For the text-containing cell, return its midpoint in (x, y) coordinate format. 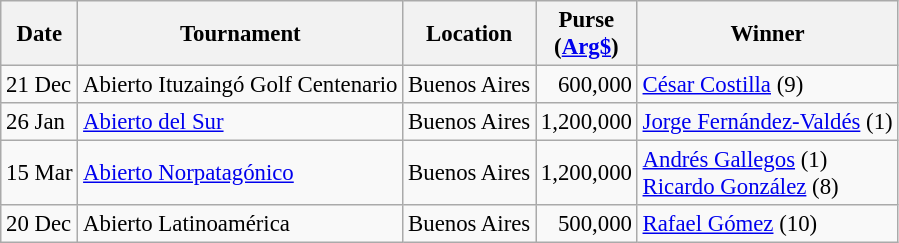
500,000 (587, 224)
César Costilla (9) (768, 85)
26 Jan (40, 122)
Location (470, 34)
Tournament (240, 34)
Rafael Gómez (10) (768, 224)
21 Dec (40, 85)
15 Mar (40, 174)
Abierto Latinoamérica (240, 224)
Purse(Arg$) (587, 34)
20 Dec (40, 224)
Date (40, 34)
Winner (768, 34)
600,000 (587, 85)
Abierto Ituzaingó Golf Centenario (240, 85)
Andrés Gallegos (1) Ricardo González (8) (768, 174)
Abierto del Sur (240, 122)
Jorge Fernández-Valdés (1) (768, 122)
Abierto Norpatagónico (240, 174)
